For the text-containing cell, return its midpoint in [x, y] coordinate format. 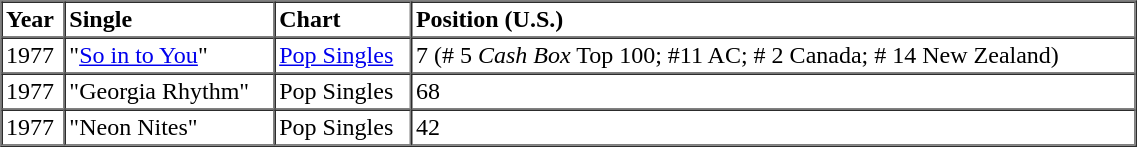
Year [34, 20]
"So in to You" [170, 56]
68 [774, 92]
"Neon Nites" [170, 128]
7 (# 5 Cash Box Top 100; #11 AC; # 2 Canada; # 14 New Zealand) [774, 56]
42 [774, 128]
Position (U.S.) [774, 20]
"Georgia Rhythm" [170, 92]
Chart [344, 20]
Single [170, 20]
